Determine the (X, Y) coordinate at the center of the cell enclosing the given text.  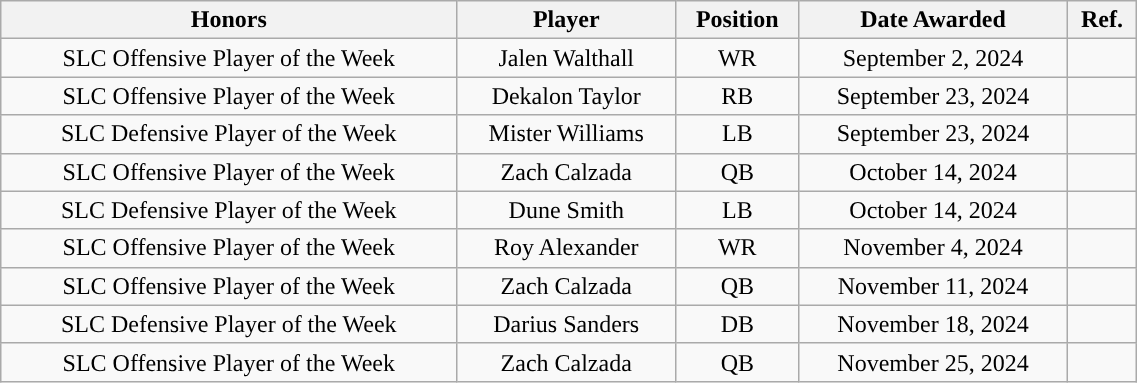
Darius Sanders (566, 324)
November 18, 2024 (933, 324)
November 25, 2024 (933, 362)
Dune Smith (566, 210)
Dekalon Taylor (566, 96)
Date Awarded (933, 20)
RB (738, 96)
November 11, 2024 (933, 286)
Jalen Walthall (566, 58)
DB (738, 324)
Roy Alexander (566, 248)
November 4, 2024 (933, 248)
Mister Williams (566, 134)
Honors (229, 20)
Position (738, 20)
September 2, 2024 (933, 58)
Player (566, 20)
Ref. (1102, 20)
